Return (X, Y) of the center of cell containing provided text 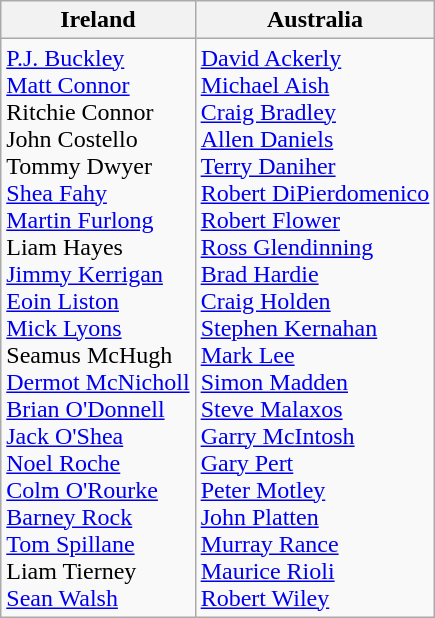
Australia (315, 20)
Ireland (98, 20)
